Determine the [x, y] coordinate at the center of the cell enclosing the given text.  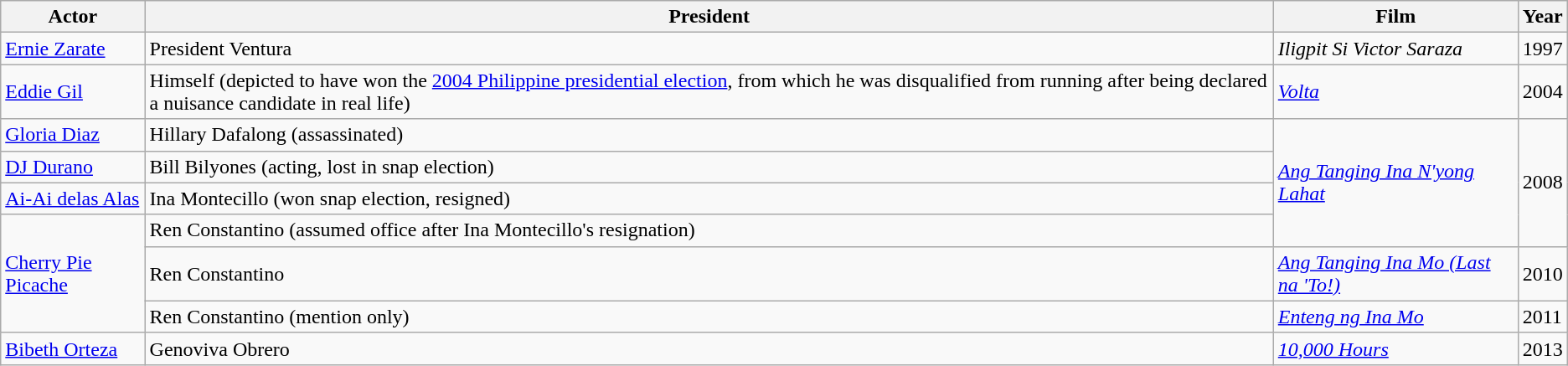
Ernie Zarate [73, 49]
2008 [1543, 183]
Iligpit Si Victor Saraza [1395, 49]
Ina Montecillo (won snap election, resigned) [709, 198]
President Ventura [709, 49]
President [709, 17]
Year [1543, 17]
10,000 Hours [1395, 348]
2010 [1543, 273]
1997 [1543, 49]
2013 [1543, 348]
Ren Constantino (mention only) [709, 317]
Volta [1395, 92]
Gloria Diaz [73, 135]
Genoviva Obrero [709, 348]
Ren Constantino (assumed office after Ina Montecillo's resignation) [709, 230]
Actor [73, 17]
2011 [1543, 317]
Ai-Ai delas Alas [73, 198]
Ang Tanging Ina N'yong Lahat [1395, 183]
2004 [1543, 92]
Ren Constantino [709, 273]
Bibeth Orteza [73, 348]
Ang Tanging Ina Mo (Last na 'To!) [1395, 273]
Enteng ng Ina Mo [1395, 317]
Hillary Dafalong (assassinated) [709, 135]
Cherry Pie Picache [73, 273]
DJ Durano [73, 167]
Bill Bilyones (acting, lost in snap election) [709, 167]
Eddie Gil [73, 92]
Film [1395, 17]
